Return [X, Y] of the center of cell containing provided text 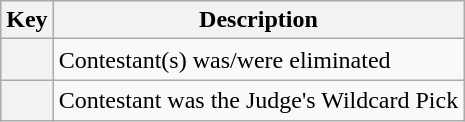
Contestant(s) was/were eliminated [258, 60]
Description [258, 20]
Key [27, 20]
Contestant was the Judge's Wildcard Pick [258, 100]
